Scan for the cell matching the given text and deliver its [x, y] coordinate at center. 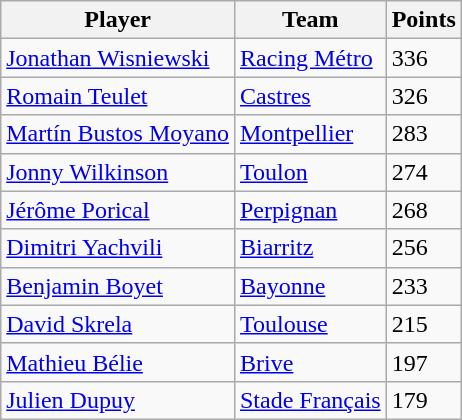
Stade Français [310, 400]
Player [118, 20]
Jonny Wilkinson [118, 172]
Mathieu Bélie [118, 362]
Biarritz [310, 248]
256 [424, 248]
Jérôme Porical [118, 210]
Racing Métro [310, 58]
Team [310, 20]
Martín Bustos Moyano [118, 134]
Dimitri Yachvili [118, 248]
274 [424, 172]
233 [424, 286]
268 [424, 210]
Perpignan [310, 210]
Toulon [310, 172]
179 [424, 400]
Benjamin Boyet [118, 286]
Julien Dupuy [118, 400]
197 [424, 362]
326 [424, 96]
Romain Teulet [118, 96]
Castres [310, 96]
336 [424, 58]
Bayonne [310, 286]
Jonathan Wisniewski [118, 58]
David Skrela [118, 324]
Brive [310, 362]
283 [424, 134]
Toulouse [310, 324]
215 [424, 324]
Montpellier [310, 134]
Points [424, 20]
